Scan for the cell matching the given text and deliver its (x, y) coordinate at center. 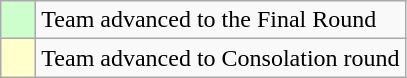
Team advanced to the Final Round (220, 20)
Team advanced to Consolation round (220, 58)
